Output the [X, Y] coordinate of the center of the cell containing the given text.  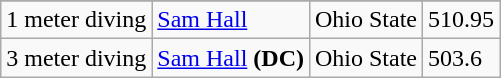
1 meter diving [76, 20]
503.6 [462, 58]
Sam Hall (DC) [231, 58]
510.95 [462, 20]
Sam Hall [231, 20]
3 meter diving [76, 58]
